Pinpoint the cell where the given text exists, returning its [X, Y] midpoint coordinate. 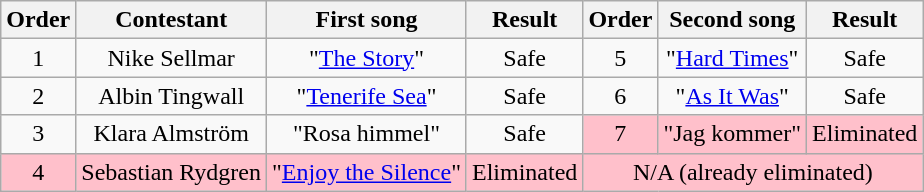
First song [367, 20]
Klara Almström [172, 134]
"Jag kommer" [732, 134]
"The Story" [367, 58]
7 [620, 134]
N/A (already eliminated) [753, 172]
Second song [732, 20]
5 [620, 58]
"As It Was" [732, 96]
1 [38, 58]
4 [38, 172]
Nike Sellmar [172, 58]
2 [38, 96]
"Rosa himmel" [367, 134]
Sebastian Rydgren [172, 172]
Contestant [172, 20]
6 [620, 96]
"Tenerife Sea" [367, 96]
3 [38, 134]
"Hard Times" [732, 58]
"Enjoy the Silence" [367, 172]
Albin Tingwall [172, 96]
